Extract the [X, Y] coordinate from the center of the cell holding the provided text.  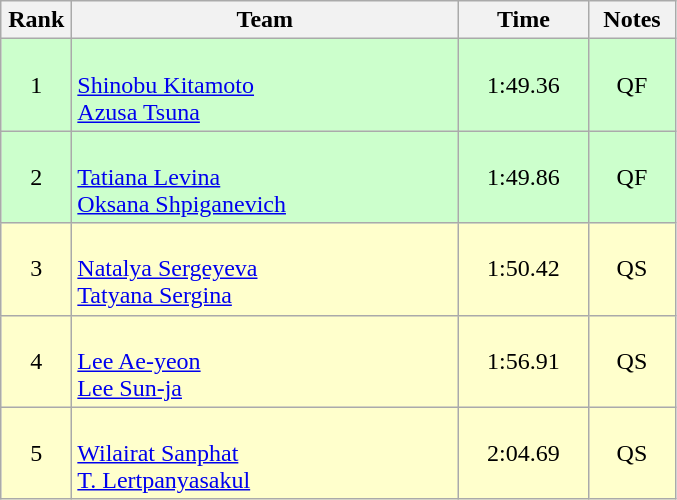
Notes [632, 20]
Wilairat SanphatT. Lertpanyasakul [265, 453]
3 [36, 269]
Shinobu KitamotoAzusa Tsuna [265, 85]
Team [265, 20]
1:50.42 [524, 269]
4 [36, 361]
1 [36, 85]
Tatiana LevinaOksana Shpiganevich [265, 177]
Natalya SergeyevaTatyana Sergina [265, 269]
1:49.86 [524, 177]
5 [36, 453]
Rank [36, 20]
Lee Ae-yeonLee Sun-ja [265, 361]
1:56.91 [524, 361]
1:49.36 [524, 85]
2:04.69 [524, 453]
2 [36, 177]
Time [524, 20]
